Output the (x, y) coordinate of the center of the cell containing the given text.  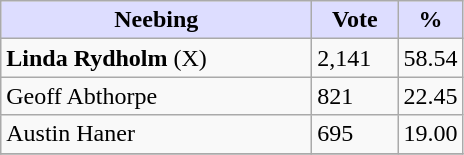
58.54 (430, 58)
821 (355, 96)
Geoff Abthorpe (156, 96)
Austin Haner (156, 134)
Neebing (156, 20)
2,141 (355, 58)
Linda Rydholm (X) (156, 58)
% (430, 20)
Vote (355, 20)
22.45 (430, 96)
695 (355, 134)
19.00 (430, 134)
